Extract the (X, Y) coordinate from the center of the cell holding the provided text.  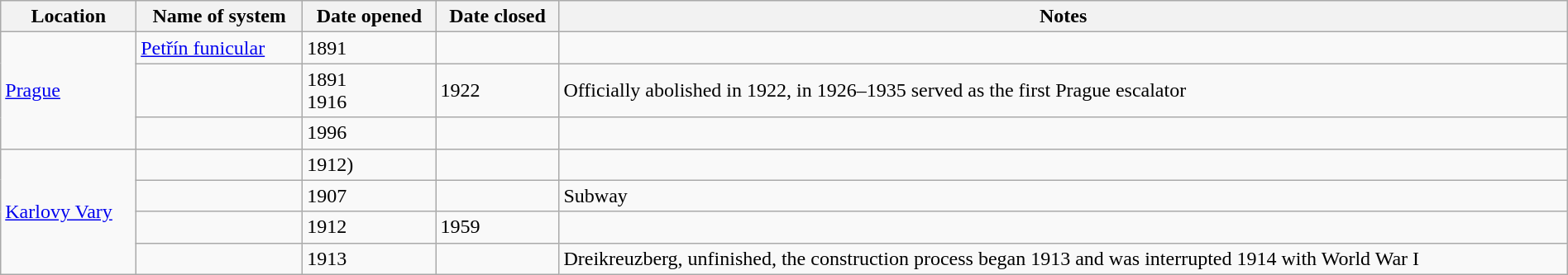
Karlovy Vary (69, 211)
1959 (498, 227)
1996 (369, 133)
Petřín funicular (220, 48)
Dreikreuzberg, unfinished, the construction process began 1913 and was interrupted 1914 with World War I (1064, 258)
Date closed (498, 17)
Location (69, 17)
Notes (1064, 17)
1891 (369, 48)
1922 (498, 91)
Prague (69, 91)
Subway (1064, 196)
1907 (369, 196)
18911916 (369, 91)
Date opened (369, 17)
Officially abolished in 1922, in 1926–1935 served as the first Prague escalator (1064, 91)
1913 (369, 258)
Name of system (220, 17)
1912) (369, 164)
1912 (369, 227)
